Identify which cell holds the provided text, then report its (x, y) central coordinate. 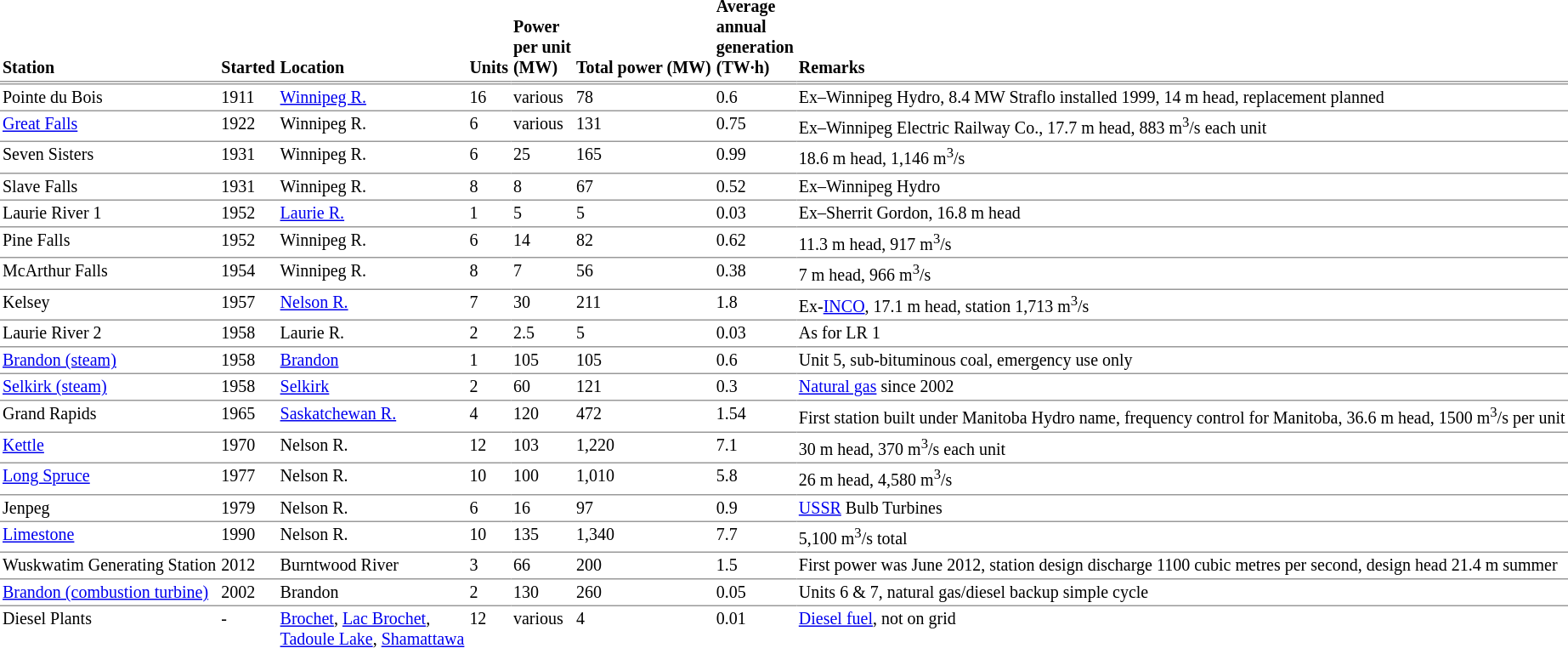
Pointe du Bois (109, 97)
18.6 m head, 1,146 m3/s (1182, 158)
7 m head, 966 m3/s (1182, 274)
130 (542, 593)
Ex-INCO, 17.1 m head, station 1,713 m3/s (1182, 304)
1954 (248, 274)
Selkirk (372, 388)
78 (644, 97)
1970 (248, 447)
Seven Sisters (109, 158)
165 (644, 158)
4 (489, 417)
Natural gas since 2002 (1182, 388)
12 (489, 447)
82 (644, 243)
Ex–Sherrit Gordon, 16.8 m head (1182, 213)
1.8 (755, 304)
0.38 (755, 274)
1,340 (644, 536)
0.3 (755, 388)
11.3 m head, 917 m3/s (1182, 243)
0.52 (755, 187)
26 m head, 4,580 m3/s (1182, 478)
472 (644, 417)
121 (644, 388)
14 (542, 243)
1.54 (755, 417)
1,010 (644, 478)
1,220 (644, 447)
131 (644, 126)
0.62 (755, 243)
100 (542, 478)
2.5 (542, 334)
Grand Rapids (109, 417)
66 (542, 566)
0.99 (755, 158)
Limestone (109, 536)
5.8 (755, 478)
1911 (248, 97)
0.75 (755, 126)
Brandon (combustion turbine) (109, 593)
2012 (248, 566)
Burntwood River (372, 566)
Unit 5, sub-bituminous coal, emergency use only (1182, 361)
1979 (248, 508)
103 (542, 447)
200 (644, 566)
McArthur Falls (109, 274)
1977 (248, 478)
Kelsey (109, 304)
1.5 (755, 566)
1922 (248, 126)
Ex–Winnipeg Hydro (1182, 187)
56 (644, 274)
Great Falls (109, 126)
Ex–Winnipeg Electric Railway Co., 17.7 m head, 883 m3/s each unit (1182, 126)
120 (542, 417)
25 (542, 158)
30 m head, 370 m3/s each unit (1182, 447)
7.7 (755, 536)
Laurie River 1 (109, 213)
Laurie River 2 (109, 334)
60 (542, 388)
As for LR 1 (1182, 334)
5,100 m3/s total (1182, 536)
Units 6 & 7, natural gas/diesel backup simple cycle (1182, 593)
1957 (248, 304)
Jenpeg (109, 508)
3 (489, 566)
Selkirk (steam) (109, 388)
Wuskwatim Generating Station (109, 566)
Saskatchewan R. (372, 417)
135 (542, 536)
1990 (248, 536)
67 (644, 187)
Long Spruce (109, 478)
First power was June 2012, station design discharge 1100 cubic metres per second, design head 21.4 m summer (1182, 566)
USSR Bulb Turbines (1182, 508)
Brandon (steam) (109, 361)
0.9 (755, 508)
30 (542, 304)
Pine Falls (109, 243)
97 (644, 508)
Kettle (109, 447)
Slave Falls (109, 187)
0.05 (755, 593)
2002 (248, 593)
7.1 (755, 447)
1965 (248, 417)
Ex–Winnipeg Hydro, 8.4 MW Straflo installed 1999, 14 m head, replacement planned (1182, 97)
211 (644, 304)
First station built under Manitoba Hydro name, frequency control for Manitoba, 36.6 m head, 1500 m3/s per unit (1182, 417)
260 (644, 593)
